Determine the [X, Y] coordinate at the center of the cell enclosing the given text.  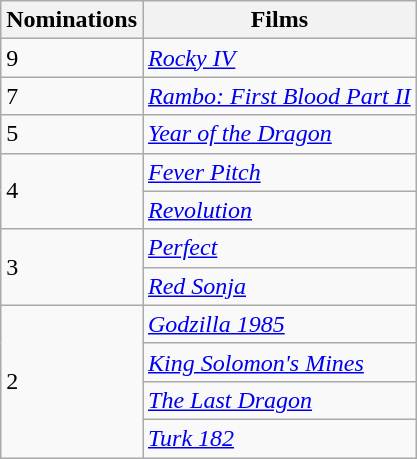
Nominations [72, 20]
7 [72, 96]
Perfect [279, 248]
9 [72, 58]
Godzilla 1985 [279, 324]
Turk 182 [279, 438]
2 [72, 381]
Rambo: First Blood Part II [279, 96]
3 [72, 267]
Fever Pitch [279, 172]
King Solomon's Mines [279, 362]
Year of the Dragon [279, 134]
4 [72, 191]
5 [72, 134]
Revolution [279, 210]
The Last Dragon [279, 400]
Red Sonja [279, 286]
Films [279, 20]
Rocky IV [279, 58]
